Return the [X, Y] coordinate for the center point of the cell that contains the specified text.  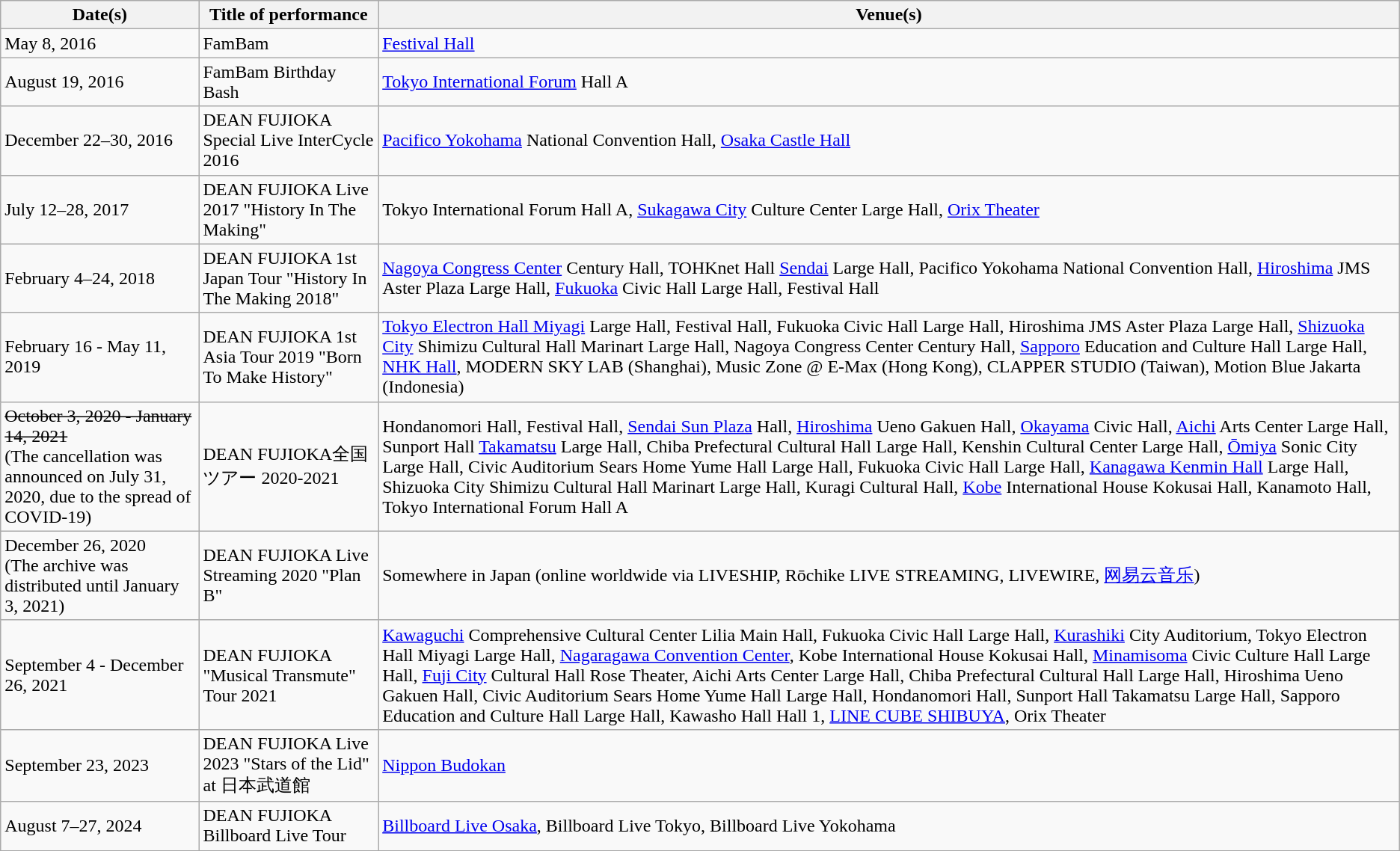
Tokyo International Forum Hall A, Sukagawa City Culture Center Large Hall, Orix Theater [889, 209]
DEAN FUJIOKA "Musical Transmute" Tour 2021 [289, 675]
Billboard Live Osaka, Billboard Live Tokyo, Billboard Live Yokohama [889, 826]
August 19, 2016 [100, 82]
FamBam [289, 43]
Pacifico Yokohama National Convention Hall, Osaka Castle Hall [889, 141]
Festival Hall [889, 43]
February 16 - May 11, 2019 [100, 357]
Date(s) [100, 15]
September 4 - December 26, 2021 [100, 675]
DEAN FUJIOKA 1st Asia Tour 2019 "Born To Make History" [289, 357]
February 4–24, 2018 [100, 278]
Somewhere in Japan (online worldwide via LIVESHIP, Rōchike LIVE STREAMING, LIVEWIRE, 网易云音乐) [889, 576]
July 12–28, 2017 [100, 209]
DEAN FUJIOKA 1st Japan Tour "History In The Making 2018" [289, 278]
August 7–27, 2024 [100, 826]
DEAN FUJIOKA Special Live InterCycle 2016 [289, 141]
May 8, 2016 [100, 43]
DEAN FUJIOKA Live Streaming 2020 "Plan B" [289, 576]
Title of performance [289, 15]
September 23, 2023 [100, 766]
December 26, 2020(The archive was distributed until January 3, 2021) [100, 576]
DEAN FUJIOKA Live 2017 "History In The Making" [289, 209]
DEAN FUJIOKA全国ツアー 2020-2021 [289, 467]
Nippon Budokan [889, 766]
Venue(s) [889, 15]
DEAN FUJIOKA Billboard Live Tour [289, 826]
October 3, 2020 - January 14, 2021(The cancellation was announced on July 31, 2020, due to the spread of COVID-19) [100, 467]
FamBam Birthday Bash [289, 82]
Tokyo International Forum Hall A [889, 82]
December 22–30, 2016 [100, 141]
DEAN FUJIOKA Live 2023 "Stars of the Lid" at 日本武道館 [289, 766]
